Output the (x, y) coordinate of the center of the cell containing the given text.  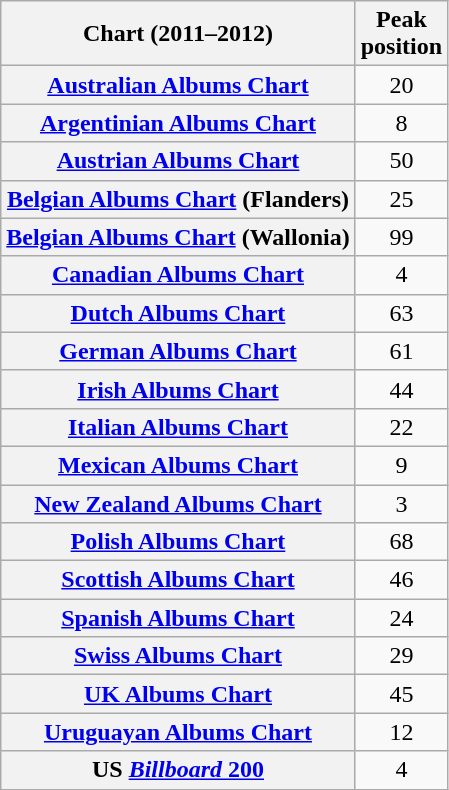
Canadian Albums Chart (178, 275)
8 (401, 123)
Uruguayan Albums Chart (178, 732)
Polish Albums Chart (178, 542)
46 (401, 580)
German Albums Chart (178, 351)
50 (401, 161)
Irish Albums Chart (178, 389)
12 (401, 732)
New Zealand Albums Chart (178, 503)
Scottish Albums Chart (178, 580)
44 (401, 389)
Belgian Albums Chart (Wallonia) (178, 237)
3 (401, 503)
25 (401, 199)
24 (401, 618)
9 (401, 465)
US Billboard 200 (178, 770)
22 (401, 427)
Austrian Albums Chart (178, 161)
Peakposition (401, 34)
Belgian Albums Chart (Flanders) (178, 199)
Mexican Albums Chart (178, 465)
Swiss Albums Chart (178, 656)
63 (401, 313)
61 (401, 351)
99 (401, 237)
UK Albums Chart (178, 694)
Chart (2011–2012) (178, 34)
20 (401, 85)
68 (401, 542)
45 (401, 694)
Australian Albums Chart (178, 85)
Italian Albums Chart (178, 427)
Argentinian Albums Chart (178, 123)
29 (401, 656)
Spanish Albums Chart (178, 618)
Dutch Albums Chart (178, 313)
